Detect which cell encompasses the target text, then output its [x, y] center coordinate. 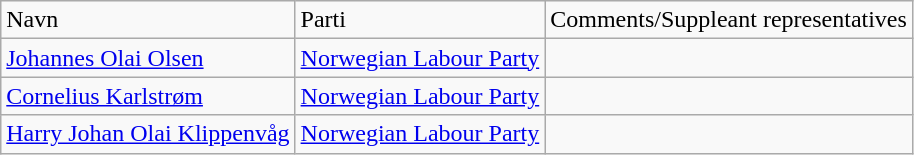
Parti [420, 20]
Johannes Olai Olsen [148, 58]
Cornelius Karlstrøm [148, 96]
Harry Johan Olai Klippenvåg [148, 134]
Navn [148, 20]
Comments/Suppleant representatives [729, 20]
